Find where the given text appears and provide that cell's center as [x, y] coordinate. 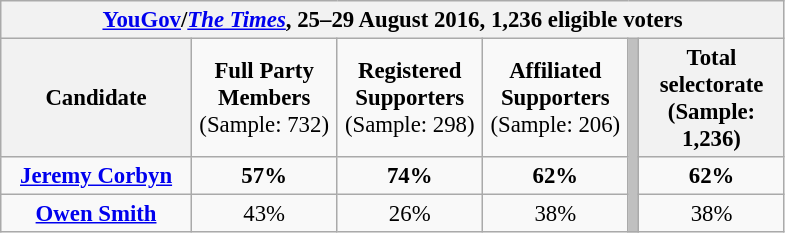
Registered Supporters (Sample: 298) [410, 98]
Affiliated Supporters (Sample: 206) [556, 98]
Owen Smith [96, 214]
43% [264, 214]
Jeremy Corbyn [96, 176]
26% [410, 214]
Full Party Members (Sample: 732) [264, 98]
74% [410, 176]
Total selectorate (Sample: 1,236) [712, 98]
57% [264, 176]
Candidate [96, 98]
YouGov/The Times, 25–29 August 2016, 1,236 eligible voters [393, 20]
